Return the [X, Y] coordinate for the center point of the cell that contains the specified text.  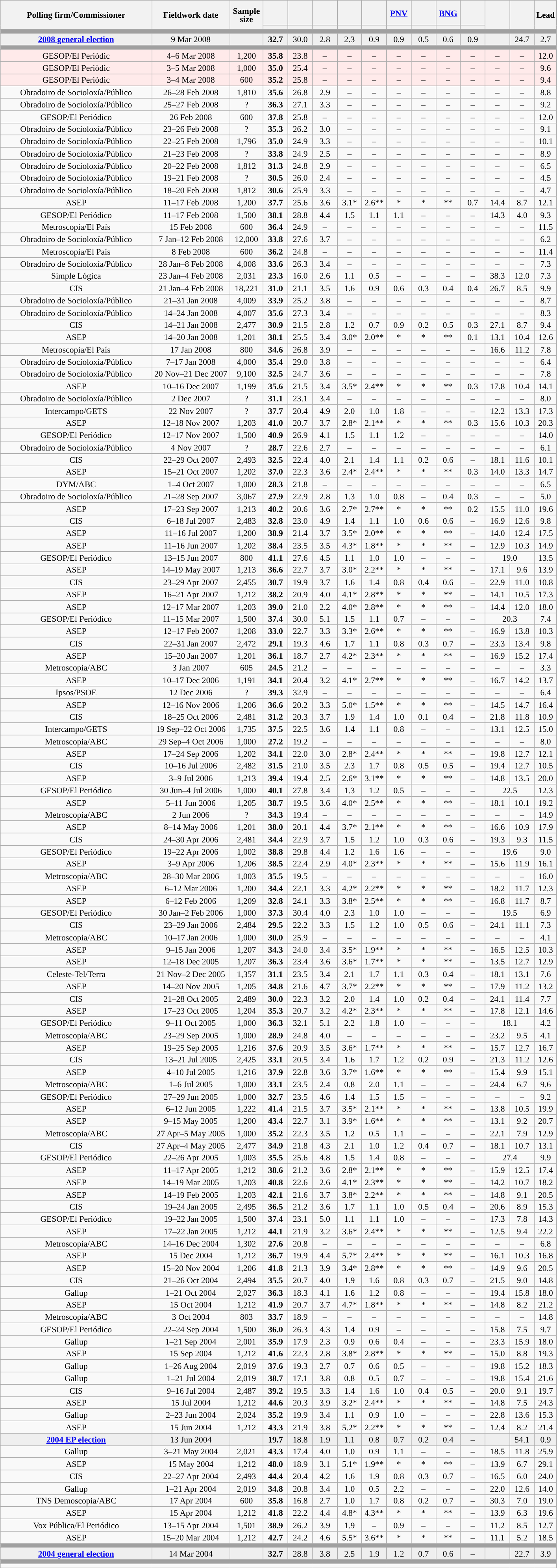
5.2 [522, 1538]
4.7* [350, 1305]
PNV [399, 13]
21 Jan–4 Feb 2008 [191, 288]
4,008 [246, 264]
TNS Demoscopia/ABC [76, 1501]
2,001 [246, 1342]
4.3* [350, 545]
23.8 [300, 56]
44.4 [276, 1476]
1,209 [246, 900]
15 Feb 2008 [191, 227]
12–17 Feb 2007 [191, 631]
40.8 [276, 1182]
38.6 [276, 1170]
4,000 [246, 362]
23–29 Apr 2007 [191, 582]
6.3 [522, 1513]
36.1 [276, 656]
37.5 [276, 730]
30 Jan–2 Feb 2006 [191, 913]
7.4 [546, 619]
21–28 Sep 2007 [191, 497]
5.2* [350, 1428]
2,495 [246, 1206]
39.0 [276, 607]
8 Feb 2008 [191, 252]
1,796 [246, 142]
1,204 [246, 1010]
18.7 [300, 656]
2004 EP election [76, 1439]
7.6 [546, 974]
1–21 Oct 2004 [191, 1292]
4–6 Mar 2008 [191, 56]
6.2 [546, 239]
BNG [448, 13]
25.4 [300, 68]
28.7 [276, 448]
12,000 [246, 239]
23–29 Sep 2005 [191, 1036]
2,027 [246, 1292]
12–17 Nov 2007 [191, 435]
9.7 [546, 1329]
2,031 [246, 276]
15.5 [498, 508]
39.4 [276, 778]
12–16 Nov 2006 [191, 704]
28–30 Mar 2006 [191, 876]
14–21 Jan 2008 [191, 325]
Ipsos/PSOE [76, 693]
13–15 Apr 2004 [191, 1525]
6–12 Feb 2006 [191, 900]
38.5 [276, 864]
18–20 Feb 2008 [191, 190]
33.6 [276, 264]
15 Apr 2004 [191, 1513]
54.1 [522, 1439]
36.7 [276, 1256]
1–26 Aug 2004 [191, 1366]
Simple Lógica [76, 276]
17.5 [546, 534]
9.5 [522, 1036]
21.1 [300, 288]
17–22 Jan 2005 [191, 1232]
9,100 [246, 374]
23–29 Jan 2006 [191, 925]
23.2 [498, 1036]
1,735 [246, 730]
15–20 Mar 2004 [191, 1538]
3–21 May 2004 [191, 1452]
8.3 [546, 312]
30.7 [276, 582]
14.6 [546, 1010]
7–17 Jan 2008 [191, 362]
1,222 [246, 1109]
2,024 [246, 1415]
9–15 May 2005 [191, 1121]
41.0 [276, 423]
36.4 [276, 227]
28 Jan–8 Feb 2008 [191, 264]
4.3** [374, 1513]
6–12 Mar 2006 [191, 888]
2,489 [246, 999]
19–24 Jan 2005 [191, 1206]
14–20 Jan 2008 [191, 338]
17 Jan 2008 [191, 349]
41.1 [276, 558]
3,067 [246, 497]
13.7 [546, 680]
30.3 [498, 1501]
2008 general election [76, 39]
Fieldwork date [191, 15]
7 Jan–12 Feb 2008 [191, 239]
3.1* [350, 202]
3 Jan 2007 [191, 668]
7.0 [522, 1501]
14 Mar 2004 [191, 1553]
17 Apr 2004 [191, 1501]
4 Nov 2007 [191, 448]
15 May 2004 [191, 1464]
23.4 [300, 962]
25–27 Feb 2008 [191, 105]
3.3* [350, 631]
22–24 Sep 2004 [191, 1329]
9–15 Jan 2006 [191, 950]
4,009 [246, 301]
13.2 [546, 986]
21–31 Jan 2008 [191, 301]
2,483 [246, 521]
15 Jun 2004 [191, 1428]
1–21 Jul 2004 [191, 1378]
34.9 [276, 1146]
3–5 Mar 2008 [191, 68]
18–25 Oct 2006 [191, 717]
4–10 Jul 2005 [191, 1072]
2,021 [246, 1452]
6.8 [546, 1243]
26.0 [300, 178]
1,810 [246, 92]
26–28 Feb 2008 [191, 92]
2,425 [246, 1060]
31.5 [276, 766]
19–21 Feb 2008 [191, 178]
29.8 [300, 851]
1,002 [246, 851]
3 Oct 2004 [191, 1317]
26 Feb 2008 [191, 116]
36.5 [276, 1206]
803 [246, 1317]
33.9 [276, 301]
2.7* [350, 508]
20.1 [300, 827]
27.8 [300, 790]
11.6 [522, 460]
27.4 [509, 1158]
15.7 [498, 1047]
18.8 [300, 1439]
6–18 Jul 2007 [191, 521]
5–11 Jun 2006 [191, 803]
2004 general election [76, 1553]
5.1* [350, 1464]
16.4 [546, 704]
34.6 [276, 349]
5.0* [350, 704]
15–20 Jan 2007 [191, 656]
44.1 [276, 1232]
36.2 [276, 252]
24.5 [276, 668]
18,221 [246, 288]
38.3 [498, 276]
1–21 Sep 2004 [191, 1342]
27.9 [276, 497]
42.1 [276, 1195]
19–25 Sep 2005 [191, 1047]
40.1 [276, 790]
15 Sep 2004 [191, 1354]
32.1 [300, 1023]
DYM/ABC [76, 484]
24.2 [300, 1538]
3–4 Mar 2008 [191, 80]
3.6** [374, 1538]
20–22 Feb 2008 [191, 166]
27 Apr–4 May 2005 [191, 1146]
12.2 [498, 411]
10–16 Jul 2006 [191, 766]
17–23 Sep 2007 [191, 508]
Lead [546, 15]
15–20 Nov 2004 [191, 1268]
29.0 [300, 362]
40.9 [276, 435]
23 Jan–4 Feb 2008 [191, 276]
11.9 [522, 864]
2.6* [350, 778]
20 Nov–21 Dec 2007 [191, 374]
21–23 Feb 2008 [191, 153]
41.9 [276, 1305]
2–23 Jun 2004 [191, 1415]
10–16 Dec 2007 [191, 386]
3–9 Apr 2006 [191, 864]
31.2 [276, 717]
8–14 May 2006 [191, 827]
2,494 [246, 1280]
12–17 Mar 2007 [191, 607]
30.4 [300, 913]
43.4 [276, 1121]
30.9 [276, 325]
39.2 [276, 1391]
40.2 [276, 508]
29.5 [276, 925]
17–23 Oct 2005 [191, 1010]
2.4* [350, 472]
9–11 Oct 2005 [191, 1023]
5.5* [350, 1538]
15 Dec 2004 [191, 1256]
4.8 [325, 1158]
16–21 Apr 2007 [191, 594]
14–19 Mar 2005 [191, 1182]
1–6 Jul 2005 [191, 1084]
1,191 [246, 680]
39.3 [276, 693]
24.4 [498, 1084]
22–27 Apr 2004 [191, 1476]
3–9 Jul 2006 [191, 778]
13 Jun 2004 [191, 1439]
2,487 [246, 1391]
1.5** [374, 704]
605 [246, 668]
26.9 [300, 435]
13–21 Jul 2005 [191, 1060]
22–29 Oct 2007 [191, 460]
21–26 Oct 2004 [191, 1280]
Sample size [246, 15]
15 Jul 2004 [191, 1402]
33.0 [276, 631]
19–22 Apr 2006 [191, 851]
12–18 Nov 2007 [191, 423]
30.6 [276, 190]
37.3 [276, 913]
27.3 [300, 312]
48.0 [276, 1464]
Celeste-Tel/Terra [76, 974]
31.0 [276, 288]
15.1 [546, 1072]
31.3 [276, 166]
22–31 Jan 2007 [191, 644]
2,482 [246, 766]
41.4 [276, 1109]
11–17 Apr 2005 [191, 1170]
11–16 Jul 2007 [191, 534]
7.7 [546, 999]
17–24 Sep 2006 [191, 754]
38.4 [276, 545]
1,199 [246, 386]
36.0 [276, 1329]
20.2 [300, 704]
37.0 [276, 472]
13.6 [522, 1415]
32.9 [300, 693]
2 Jun 2006 [191, 814]
11–16 Jun 2007 [191, 545]
2,472 [246, 644]
23–26 Feb 2008 [191, 129]
28.3 [276, 484]
14–24 Jan 2008 [191, 312]
4,007 [246, 312]
4.8* [350, 1513]
38.0 [276, 827]
7.9 [522, 1133]
24.3 [546, 1402]
38.2 [276, 594]
2 Dec 2007 [191, 398]
14–16 Dec 2004 [191, 1243]
3.2* [350, 1402]
38.8 [276, 851]
19–22 Jan 2005 [191, 1219]
37.9 [276, 1072]
1,501 [246, 1525]
27.2 [276, 741]
10.8 [546, 582]
27–29 Jun 2005 [191, 1096]
9–16 Jul 2004 [191, 1391]
2,484 [246, 925]
10–17 Dec 2006 [191, 680]
14–19 May 2007 [191, 570]
1,302 [246, 1243]
3.9* [350, 1121]
5.7* [350, 1256]
6.0 [522, 1476]
13–15 Jun 2007 [191, 558]
28.9 [276, 1036]
1–21 Apr 2004 [191, 1488]
29 Sep–4 Oct 2006 [191, 741]
6.9 [546, 913]
33.7 [276, 1317]
30 Jun–4 Jul 2006 [191, 790]
21 Nov–2 Dec 2005 [191, 974]
3.4* [350, 1268]
22 Nov 2007 [191, 411]
12–18 Dec 2005 [191, 962]
2,455 [246, 582]
35.4 [276, 362]
3.1** [374, 778]
14–20 Nov 2005 [191, 986]
35.9 [276, 1342]
15–21 Oct 2007 [191, 472]
13.4 [522, 644]
23.0 [300, 521]
42.7 [276, 1538]
15 Oct 2004 [191, 1305]
19 Sep–22 Oct 2006 [191, 730]
41.6 [276, 1354]
25.2 [300, 301]
10–17 Jan 2006 [191, 937]
12 Dec 2006 [191, 693]
21–28 Oct 2005 [191, 999]
26.7 [498, 288]
1,357 [246, 974]
24–30 Apr 2006 [191, 840]
22–25 Feb 2008 [191, 142]
6.1 [546, 448]
9 Mar 2008 [191, 39]
37.8 [276, 116]
44.6 [276, 1402]
6–12 Jun 2005 [191, 1109]
1–4 Oct 2007 [191, 484]
1,208 [246, 631]
27 Apr–5 May 2005 [191, 1133]
14–19 Feb 2005 [191, 1195]
11–15 Mar 2007 [191, 619]
25.5 [300, 338]
14.5 [498, 704]
30.5 [276, 178]
22–26 Apr 2005 [191, 1158]
Polling firm/Commissioner [76, 15]
Vox Pública/El Periódico [76, 1525]
